Return [X, Y] of the center of cell containing provided text 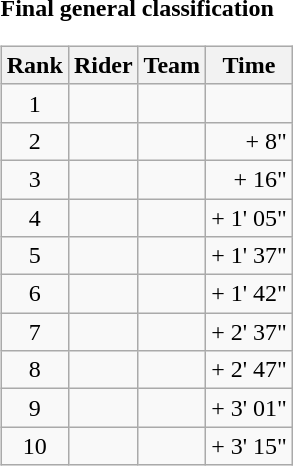
Rank [34, 65]
2 [34, 141]
+ 16" [250, 179]
+ 3' 15" [250, 446]
6 [34, 294]
+ 2' 37" [250, 332]
+ 1' 05" [250, 217]
Rider [103, 65]
+ 1' 42" [250, 294]
+ 2' 47" [250, 370]
5 [34, 256]
8 [34, 370]
Team [172, 65]
9 [34, 408]
+ 1' 37" [250, 256]
+ 3' 01" [250, 408]
3 [34, 179]
4 [34, 217]
Time [250, 65]
1 [34, 103]
+ 8" [250, 141]
10 [34, 446]
7 [34, 332]
